Return (x, y) of the center of cell containing provided text 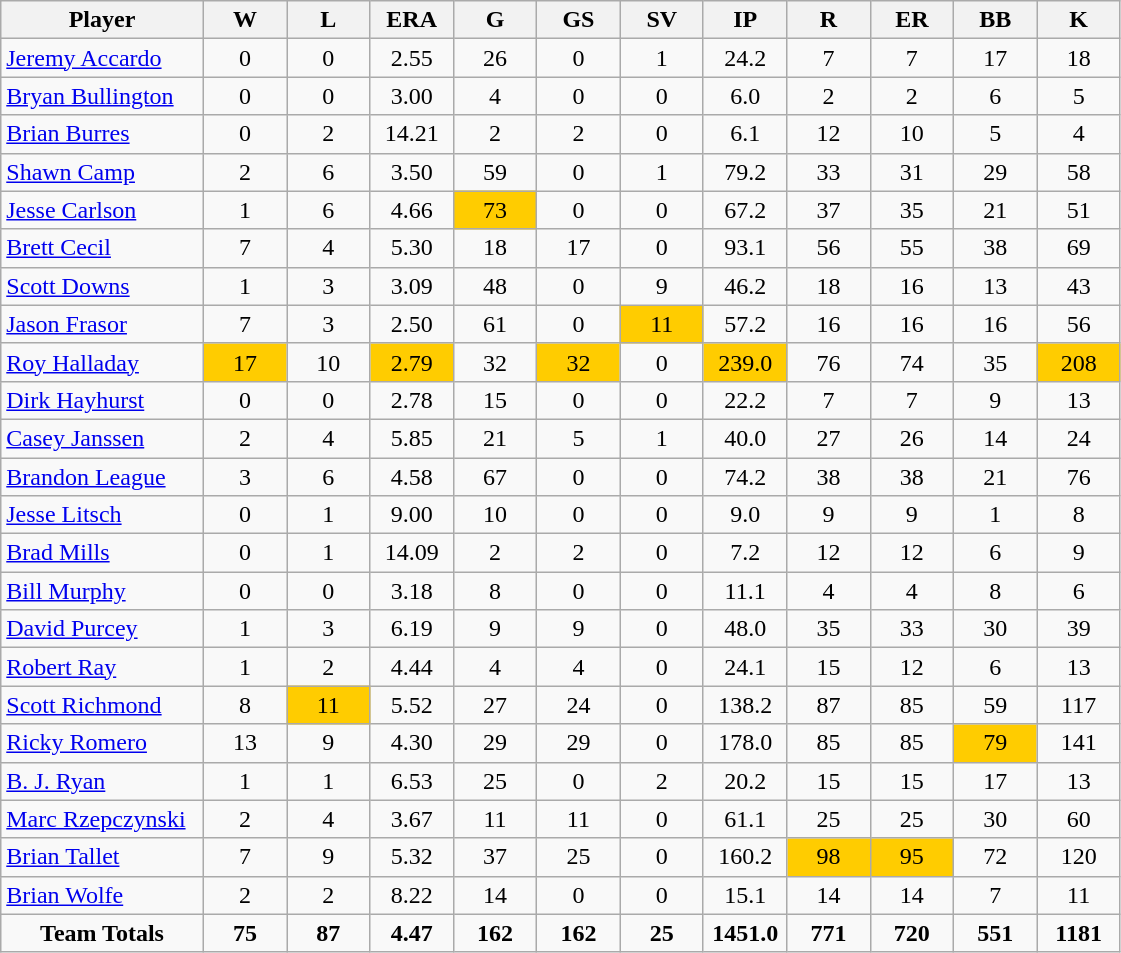
4.30 (412, 743)
6.53 (412, 781)
14.09 (412, 553)
B. J. Ryan (102, 781)
Robert Ray (102, 667)
Jason Frasor (102, 324)
2.78 (412, 400)
Jesse Carlson (102, 210)
2.50 (412, 324)
R (828, 20)
4.58 (412, 477)
Scott Richmond (102, 705)
Scott Downs (102, 286)
BB (996, 20)
24.1 (744, 667)
3.50 (412, 172)
239.0 (744, 362)
60 (1078, 819)
72 (996, 857)
4.47 (412, 933)
55 (912, 248)
720 (912, 933)
2.55 (412, 58)
67 (494, 477)
8.22 (412, 895)
46.2 (744, 286)
ERA (412, 20)
L (328, 20)
24.2 (744, 58)
Casey Janssen (102, 438)
SV (662, 20)
GS (578, 20)
39 (1078, 629)
4.66 (412, 210)
138.2 (744, 705)
67.2 (744, 210)
14.21 (412, 134)
Brian Wolfe (102, 895)
75 (244, 933)
2.79 (412, 362)
Team Totals (102, 933)
40.0 (744, 438)
61 (494, 324)
W (244, 20)
31 (912, 172)
141 (1078, 743)
74 (912, 362)
1451.0 (744, 933)
74.2 (744, 477)
117 (1078, 705)
43 (1078, 286)
7.2 (744, 553)
3.09 (412, 286)
120 (1078, 857)
160.2 (744, 857)
93.1 (744, 248)
Marc Rzepczynski (102, 819)
178.0 (744, 743)
Jeremy Accardo (102, 58)
Player (102, 20)
69 (1078, 248)
K (1078, 20)
79 (996, 743)
6.1 (744, 134)
6.19 (412, 629)
15.1 (744, 895)
22.2 (744, 400)
Brian Burres (102, 134)
Brett Cecil (102, 248)
551 (996, 933)
1181 (1078, 933)
5.85 (412, 438)
9.00 (412, 515)
Brian Tallet (102, 857)
Roy Halladay (102, 362)
G (494, 20)
79.2 (744, 172)
3.18 (412, 591)
9.0 (744, 515)
51 (1078, 210)
57.2 (744, 324)
Shawn Camp (102, 172)
48 (494, 286)
20.2 (744, 781)
4.44 (412, 667)
11.1 (744, 591)
5.32 (412, 857)
73 (494, 210)
5.30 (412, 248)
IP (744, 20)
98 (828, 857)
58 (1078, 172)
5.52 (412, 705)
Jesse Litsch (102, 515)
3.00 (412, 96)
Dirk Hayhurst (102, 400)
61.1 (744, 819)
771 (828, 933)
48.0 (744, 629)
3.67 (412, 819)
David Purcey (102, 629)
95 (912, 857)
Bill Murphy (102, 591)
Brandon League (102, 477)
ER (912, 20)
Brad Mills (102, 553)
Bryan Bullington (102, 96)
208 (1078, 362)
6.0 (744, 96)
Ricky Romero (102, 743)
